Identify which cell holds the provided text, then report its [x, y] central coordinate. 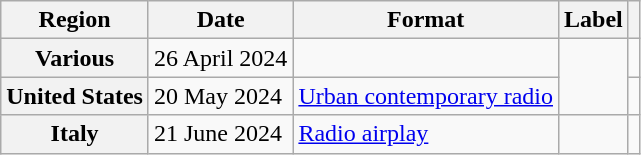
Region [75, 20]
20 May 2024 [220, 96]
26 April 2024 [220, 58]
Radio airplay [426, 134]
Italy [75, 134]
Various [75, 58]
Urban contemporary radio [426, 96]
Date [220, 20]
Label [594, 20]
21 June 2024 [220, 134]
Format [426, 20]
United States [75, 96]
